Search for the cell housing the specified text and yield its [X, Y] center coordinate. 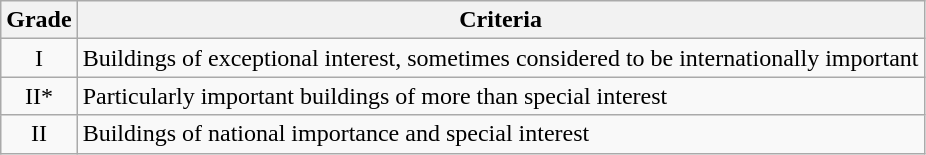
II* [39, 96]
Buildings of exceptional interest, sometimes considered to be internationally important [500, 58]
I [39, 58]
Particularly important buildings of more than special interest [500, 96]
Buildings of national importance and special interest [500, 134]
Criteria [500, 20]
II [39, 134]
Grade [39, 20]
